Search for the cell housing the specified text and yield its [X, Y] center coordinate. 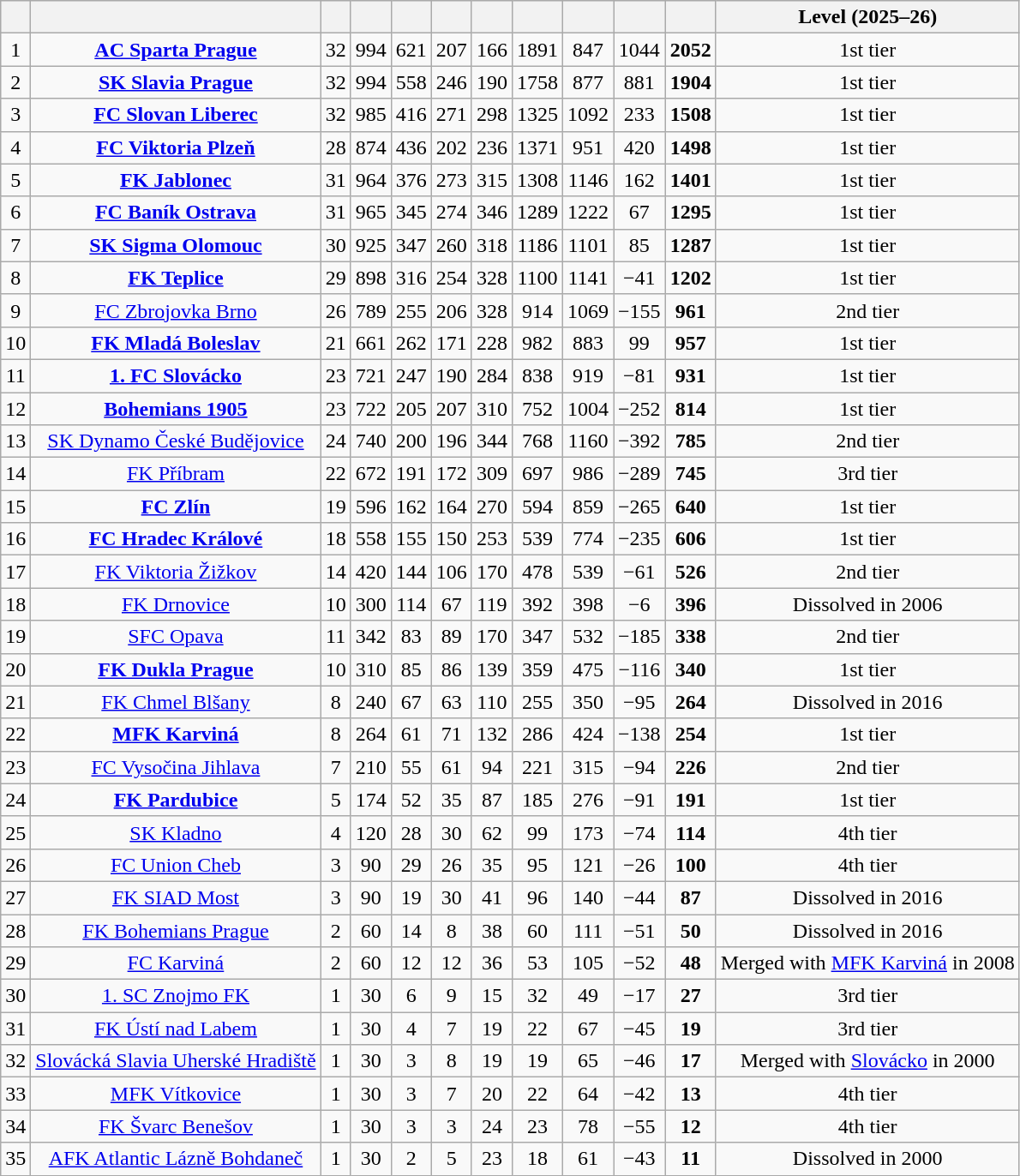
1401 [691, 180]
1101 [588, 245]
140 [588, 897]
318 [492, 245]
640 [691, 507]
206 [451, 310]
166 [492, 50]
50 [691, 930]
−6 [639, 604]
−51 [639, 930]
25 [15, 832]
316 [411, 278]
475 [588, 669]
Merged with MFK Karviná in 2008 [867, 963]
119 [492, 604]
FC Hradec Králové [176, 539]
1004 [588, 409]
FK Pardubice [176, 800]
202 [451, 147]
110 [492, 702]
111 [588, 930]
478 [537, 572]
64 [588, 1094]
1. FC Slovácko [176, 375]
48 [691, 963]
−138 [639, 735]
1758 [537, 82]
−45 [639, 1029]
FC Baník Ostrava [176, 213]
MFK Karviná [176, 735]
350 [588, 702]
1287 [691, 245]
838 [537, 375]
1308 [537, 180]
338 [691, 637]
398 [588, 604]
36 [492, 963]
898 [370, 278]
881 [639, 82]
1141 [588, 278]
1371 [537, 147]
34 [15, 1126]
89 [451, 637]
789 [370, 310]
236 [492, 147]
986 [588, 474]
38 [492, 930]
−265 [639, 507]
342 [370, 637]
164 [451, 507]
121 [588, 865]
961 [691, 310]
1498 [691, 147]
271 [451, 115]
722 [370, 409]
Merged with Slovácko in 2000 [867, 1061]
139 [492, 669]
FC Vysočina Jihlava [176, 767]
752 [537, 409]
FK Švarc Benešov [176, 1126]
SFC Opava [176, 637]
62 [492, 832]
Dissolved in 2006 [867, 604]
150 [451, 539]
931 [691, 375]
745 [691, 474]
883 [588, 343]
661 [370, 343]
173 [588, 832]
−55 [639, 1126]
105 [588, 963]
33 [15, 1094]
FC Slovan Liberec [176, 115]
172 [451, 474]
Dissolved in 2000 [867, 1159]
1069 [588, 310]
−52 [639, 963]
Bohemians 1905 [176, 409]
100 [691, 865]
AFK Atlantic Lázně Bohdaneč [176, 1159]
94 [492, 767]
53 [537, 963]
−289 [639, 474]
FC Zbrojovka Brno [176, 310]
672 [370, 474]
144 [411, 572]
AC Sparta Prague [176, 50]
1146 [588, 180]
171 [451, 343]
951 [588, 147]
392 [537, 604]
132 [492, 735]
226 [691, 767]
71 [451, 735]
−91 [639, 800]
1508 [691, 115]
1891 [537, 50]
FC Karviná [176, 963]
233 [639, 115]
MFK Vítkovice [176, 1094]
96 [537, 897]
49 [588, 996]
847 [588, 50]
228 [492, 343]
−116 [639, 669]
740 [370, 441]
41 [492, 897]
594 [537, 507]
276 [588, 800]
−42 [639, 1094]
FK Viktoria Žižkov [176, 572]
−41 [639, 278]
FK Ústí nad Labem [176, 1029]
284 [492, 375]
SK Kladno [176, 832]
221 [537, 767]
925 [370, 245]
877 [588, 82]
982 [537, 343]
Level (2025–26) [867, 17]
309 [492, 474]
−26 [639, 865]
416 [411, 115]
95 [537, 865]
65 [588, 1061]
SK Sigma Olomouc [176, 245]
SK Dynamo České Budějovice [176, 441]
286 [537, 735]
120 [370, 832]
621 [411, 50]
55 [411, 767]
532 [588, 637]
964 [370, 180]
52 [411, 800]
345 [411, 213]
FC Union Cheb [176, 865]
785 [691, 441]
63 [451, 702]
721 [370, 375]
919 [588, 375]
396 [691, 604]
Slovácká Slavia Uherské Hradiště [176, 1061]
78 [588, 1126]
−74 [639, 832]
−61 [639, 572]
859 [588, 507]
344 [492, 441]
1904 [691, 82]
−43 [639, 1159]
768 [537, 441]
424 [588, 735]
1100 [537, 278]
FK Dukla Prague [176, 669]
−81 [639, 375]
300 [370, 604]
1044 [639, 50]
−95 [639, 702]
106 [451, 572]
1186 [537, 245]
2052 [691, 50]
262 [411, 343]
697 [537, 474]
606 [691, 539]
FC Zlín [176, 507]
86 [451, 669]
185 [537, 800]
274 [451, 213]
FC Viktoria Plzeň [176, 147]
1092 [588, 115]
1295 [691, 213]
985 [370, 115]
FK SIAD Most [176, 897]
526 [691, 572]
957 [691, 343]
1325 [537, 115]
SK Slavia Prague [176, 82]
−155 [639, 310]
359 [537, 669]
914 [537, 310]
205 [411, 409]
1222 [588, 213]
965 [370, 213]
1. SC Znojmo FK [176, 996]
−94 [639, 767]
260 [451, 245]
436 [411, 147]
210 [370, 767]
273 [451, 180]
155 [411, 539]
196 [451, 441]
346 [492, 213]
FK Bohemians Prague [176, 930]
247 [411, 375]
FK Chmel Blšany [176, 702]
270 [492, 507]
1202 [691, 278]
246 [451, 82]
174 [370, 800]
−185 [639, 637]
1160 [588, 441]
−17 [639, 996]
200 [411, 441]
−46 [639, 1061]
−44 [639, 897]
1289 [537, 213]
340 [691, 669]
774 [588, 539]
FK Příbram [176, 474]
16 [15, 539]
FK Drnovice [176, 604]
−252 [639, 409]
83 [411, 637]
FK Teplice [176, 278]
814 [691, 409]
−235 [639, 539]
298 [492, 115]
FK Jablonec [176, 180]
240 [370, 702]
−392 [639, 441]
253 [492, 539]
FK Mladá Boleslav [176, 343]
376 [411, 180]
874 [370, 147]
596 [370, 507]
